Identify which cell holds the provided text, then report its (x, y) central coordinate. 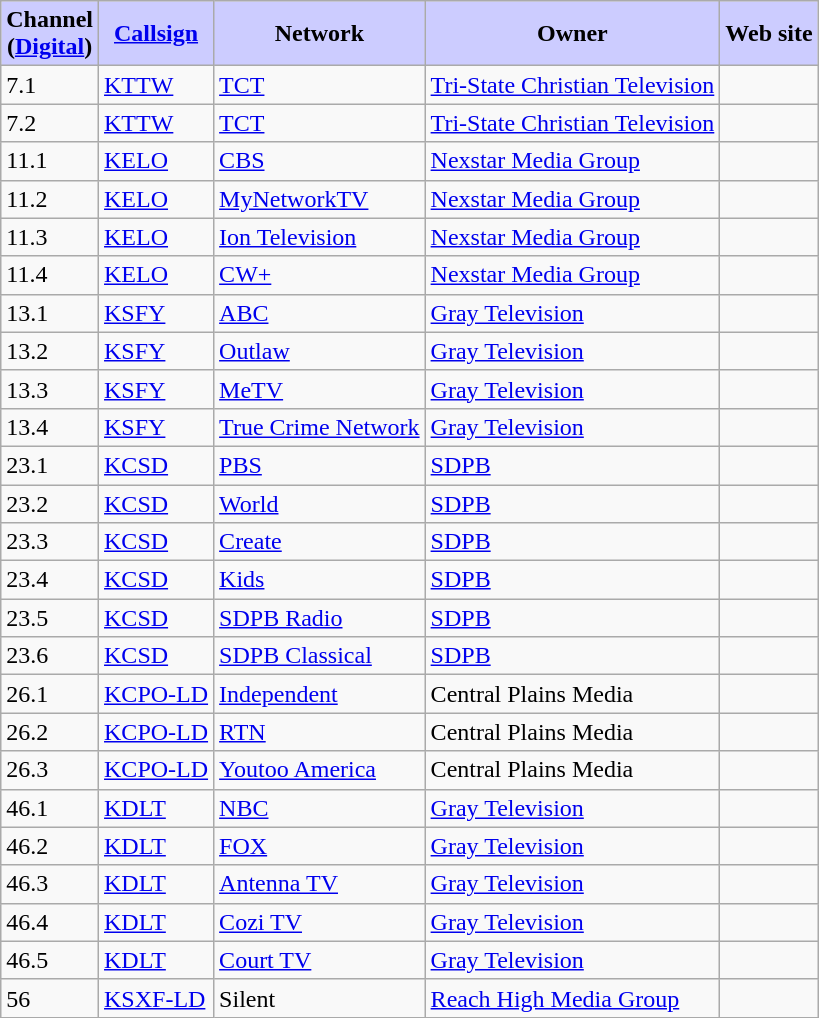
World (320, 503)
Independent (320, 694)
Ion Television (320, 237)
Antenna TV (320, 884)
RTN (320, 732)
13.3 (50, 389)
Channel(Digital) (50, 34)
23.6 (50, 656)
46.2 (50, 846)
11.4 (50, 275)
23.1 (50, 465)
Silent (320, 998)
Youtoo America (320, 770)
Cozi TV (320, 922)
23.2 (50, 503)
CW+ (320, 275)
26.3 (50, 770)
Outlaw (320, 351)
46.3 (50, 884)
7.2 (50, 123)
46.1 (50, 808)
Callsign (156, 34)
Create (320, 542)
Owner (572, 34)
Reach High Media Group (572, 998)
26.1 (50, 694)
46.4 (50, 922)
46.5 (50, 960)
MyNetworkTV (320, 199)
SDPB Classical (320, 656)
SDPB Radio (320, 618)
PBS (320, 465)
MeTV (320, 389)
11.2 (50, 199)
True Crime Network (320, 427)
CBS (320, 161)
Court TV (320, 960)
Kids (320, 580)
11.1 (50, 161)
23.5 (50, 618)
KSXF-LD (156, 998)
FOX (320, 846)
ABC (320, 313)
23.3 (50, 542)
Web site (769, 34)
26.2 (50, 732)
13.2 (50, 351)
7.1 (50, 85)
56 (50, 998)
11.3 (50, 237)
13.1 (50, 313)
NBC (320, 808)
13.4 (50, 427)
Network (320, 34)
23.4 (50, 580)
